Return (x, y) of the center of cell containing provided text 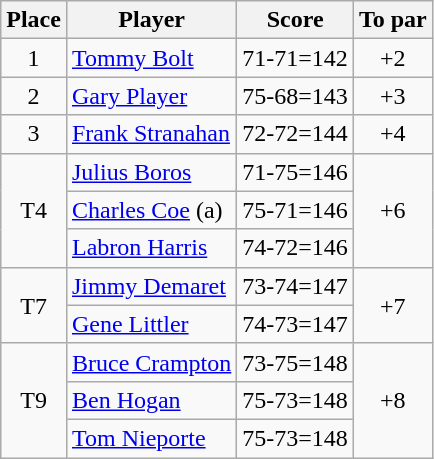
+2 (392, 58)
71-75=146 (296, 172)
+8 (392, 400)
73-74=147 (296, 286)
Frank Stranahan (151, 134)
Labron Harris (151, 248)
2 (34, 96)
75-71=146 (296, 210)
T4 (34, 210)
+7 (392, 305)
75-68=143 (296, 96)
72-72=144 (296, 134)
Bruce Crampton (151, 362)
74-73=147 (296, 324)
71-71=142 (296, 58)
Ben Hogan (151, 400)
Charles Coe (a) (151, 210)
Gary Player (151, 96)
T9 (34, 400)
+4 (392, 134)
Jimmy Demaret (151, 286)
Tommy Bolt (151, 58)
Tom Nieporte (151, 438)
T7 (34, 305)
+3 (392, 96)
Player (151, 20)
Julius Boros (151, 172)
Gene Littler (151, 324)
1 (34, 58)
73-75=148 (296, 362)
+6 (392, 210)
74-72=146 (296, 248)
Place (34, 20)
Score (296, 20)
To par (392, 20)
3 (34, 134)
